Identify which cell holds the provided text, then report its [X, Y] central coordinate. 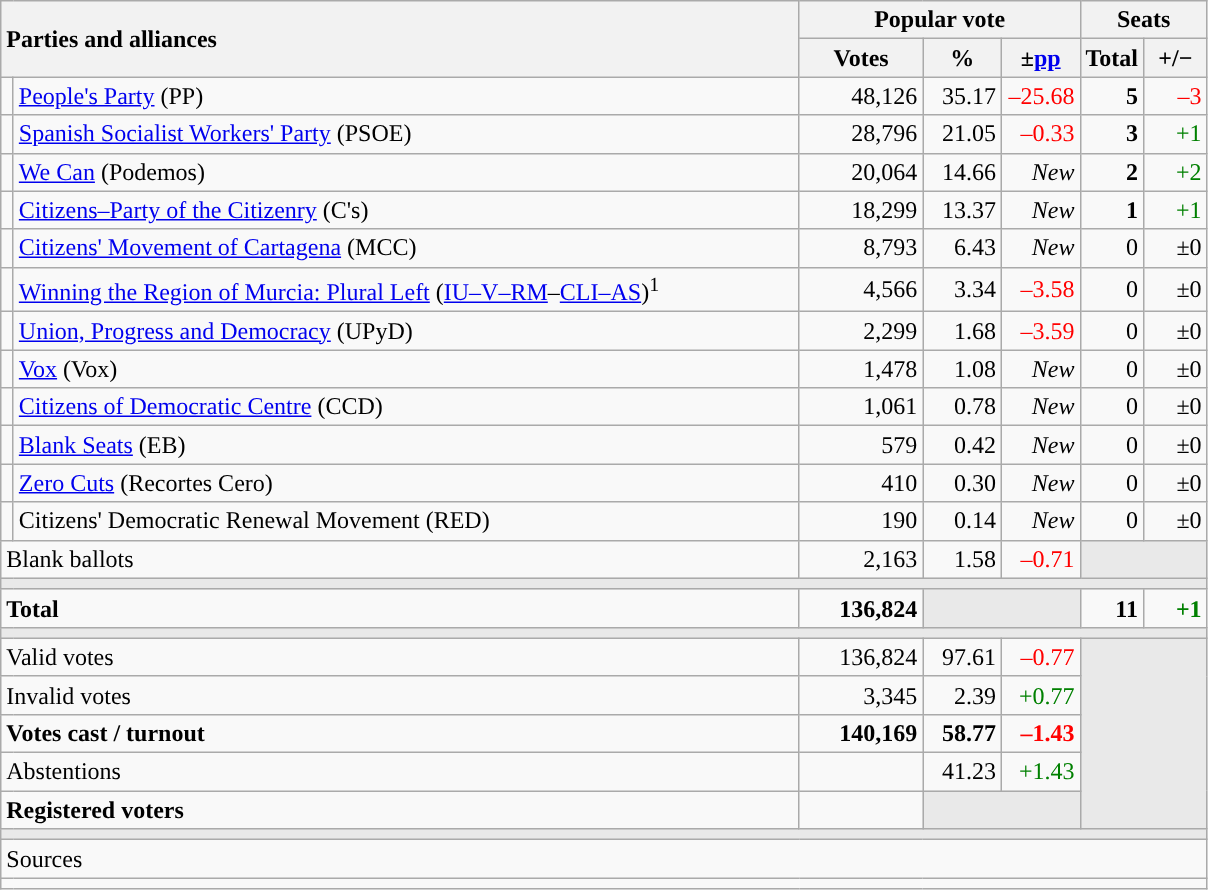
–3.58 [1040, 290]
6.43 [962, 248]
Citizens' Movement of Cartagena (MCC) [406, 248]
1 [1112, 210]
Winning the Region of Murcia: Plural Left (IU–V–RM–CLI–AS)1 [406, 290]
2,163 [861, 559]
1.08 [962, 369]
3 [1112, 134]
1,061 [861, 407]
2 [1112, 172]
Vox (Vox) [406, 369]
Blank ballots [400, 559]
140,169 [861, 733]
2.39 [962, 695]
11 [1112, 608]
28,796 [861, 134]
Votes cast / turnout [400, 733]
190 [861, 521]
+1.43 [1040, 772]
5 [1112, 96]
Zero Cuts (Recortes Cero) [406, 483]
1.68 [962, 331]
8,793 [861, 248]
–0.77 [1040, 657]
Seats [1144, 20]
Registered voters [400, 810]
Abstentions [400, 772]
4,566 [861, 290]
% [962, 58]
3.34 [962, 290]
–25.68 [1040, 96]
–0.71 [1040, 559]
+2 [1176, 172]
Valid votes [400, 657]
Union, Progress and Democracy (UPyD) [406, 331]
Invalid votes [400, 695]
48,126 [861, 96]
20,064 [861, 172]
410 [861, 483]
2,299 [861, 331]
Citizens–Party of the Citizenry (C's) [406, 210]
–3.59 [1040, 331]
579 [861, 445]
±pp [1040, 58]
–3 [1176, 96]
58.77 [962, 733]
0.78 [962, 407]
–0.33 [1040, 134]
97.61 [962, 657]
14.66 [962, 172]
13.37 [962, 210]
1,478 [861, 369]
Spanish Socialist Workers' Party (PSOE) [406, 134]
Parties and alliances [400, 39]
18,299 [861, 210]
Citizens of Democratic Centre (CCD) [406, 407]
People's Party (PP) [406, 96]
0.14 [962, 521]
41.23 [962, 772]
+0.77 [1040, 695]
Citizens' Democratic Renewal Movement (RED) [406, 521]
Blank Seats (EB) [406, 445]
We Can (Podemos) [406, 172]
0.30 [962, 483]
0.42 [962, 445]
21.05 [962, 134]
+/− [1176, 58]
3,345 [861, 695]
–1.43 [1040, 733]
35.17 [962, 96]
Votes [861, 58]
1.58 [962, 559]
Sources [604, 859]
Popular vote [940, 20]
